Identify which cell holds the provided text, then report its [X, Y] central coordinate. 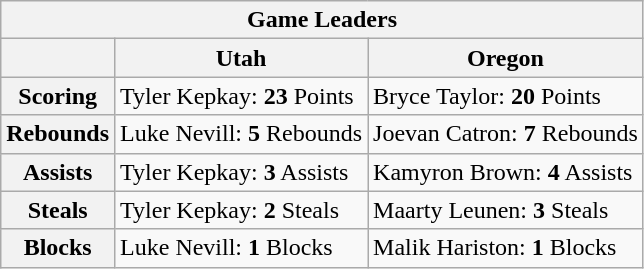
Steals [58, 210]
Kamyron Brown: 4 Assists [506, 172]
Blocks [58, 248]
Luke Nevill: 1 Blocks [242, 248]
Joevan Catron: 7 Rebounds [506, 134]
Bryce Taylor: 20 Points [506, 96]
Tyler Kepkay: 2 Steals [242, 210]
Tyler Kepkay: 23 Points [242, 96]
Assists [58, 172]
Rebounds [58, 134]
Scoring [58, 96]
Oregon [506, 58]
Utah [242, 58]
Maarty Leunen: 3 Steals [506, 210]
Luke Nevill: 5 Rebounds [242, 134]
Malik Hariston: 1 Blocks [506, 248]
Tyler Kepkay: 3 Assists [242, 172]
Game Leaders [322, 20]
